Pinpoint the cell where the given text exists, returning its [x, y] midpoint coordinate. 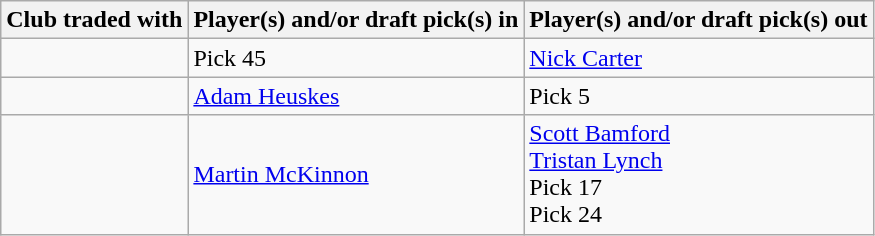
Scott BamfordTristan LynchPick 17Pick 24 [698, 174]
Nick Carter [698, 58]
Adam Heuskes [356, 96]
Club traded with [94, 20]
Pick 5 [698, 96]
Pick 45 [356, 58]
Martin McKinnon [356, 174]
Player(s) and/or draft pick(s) in [356, 20]
Player(s) and/or draft pick(s) out [698, 20]
